From the cell containing the given text, extract its center point as [X, Y] coordinate. 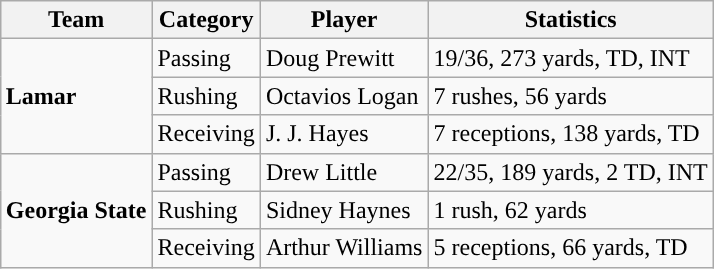
Doug Prewitt [344, 58]
Octavios Logan [344, 96]
19/36, 273 yards, TD, INT [570, 58]
7 rushes, 56 yards [570, 96]
Lamar [76, 96]
Arthur Williams [344, 248]
1 rush, 62 yards [570, 210]
Player [344, 20]
Sidney Haynes [344, 210]
Statistics [570, 20]
5 receptions, 66 yards, TD [570, 248]
Category [206, 20]
Team [76, 20]
J. J. Hayes [344, 134]
Drew Little [344, 172]
22/35, 189 yards, 2 TD, INT [570, 172]
7 receptions, 138 yards, TD [570, 134]
Georgia State [76, 210]
